For the text-containing cell, return its midpoint in [X, Y] coordinate format. 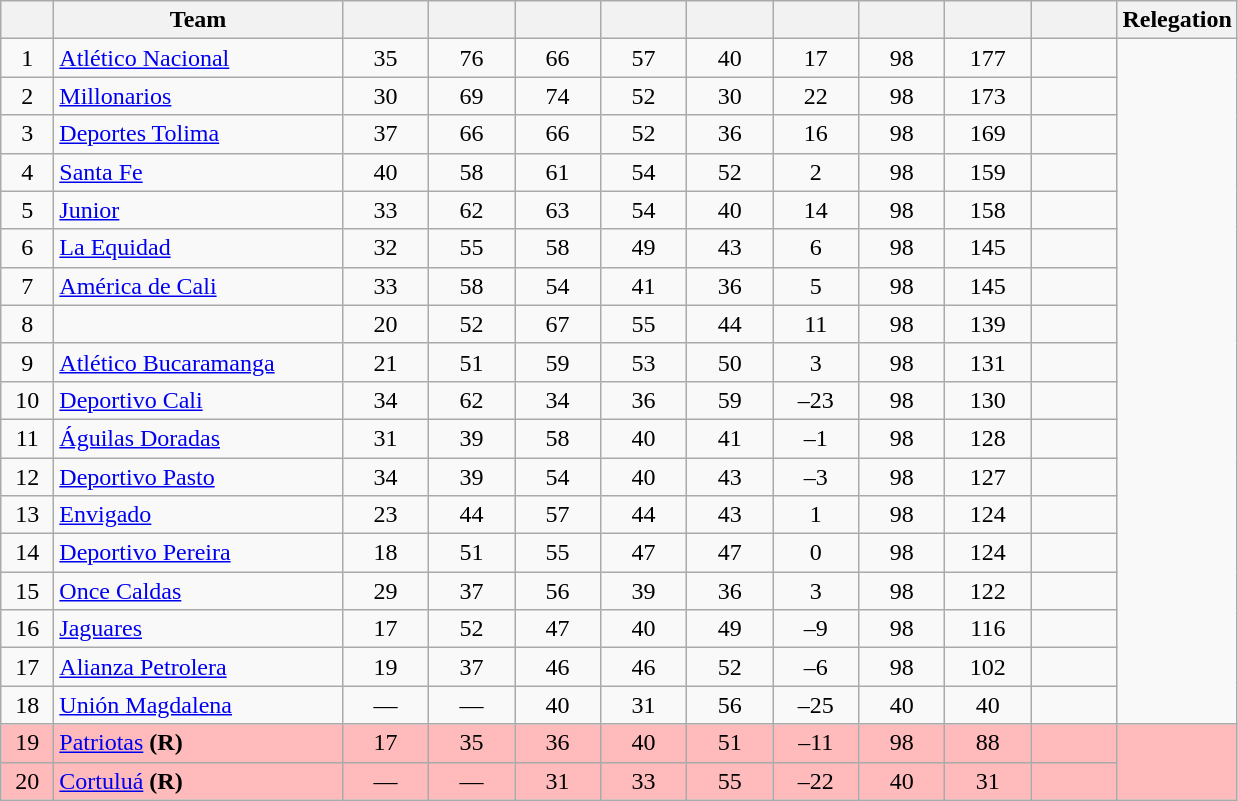
127 [988, 477]
23 [385, 515]
–3 [816, 477]
128 [988, 438]
4 [28, 172]
32 [385, 248]
Junior [198, 210]
102 [988, 667]
122 [988, 591]
–23 [816, 400]
10 [28, 400]
15 [28, 591]
22 [816, 96]
La Equidad [198, 248]
Alianza Petrolera [198, 667]
67 [557, 324]
21 [385, 362]
159 [988, 172]
177 [988, 58]
–25 [816, 705]
Team [198, 20]
–6 [816, 667]
13 [28, 515]
12 [28, 477]
88 [988, 743]
–22 [816, 781]
–11 [816, 743]
–1 [816, 438]
169 [988, 134]
76 [471, 58]
–9 [816, 629]
131 [988, 362]
74 [557, 96]
Unión Magdalena [198, 705]
Deportivo Cali [198, 400]
Santa Fe [198, 172]
Deportivo Pereira [198, 553]
Cortuluá (R) [198, 781]
139 [988, 324]
7 [28, 286]
Millonarios [198, 96]
61 [557, 172]
173 [988, 96]
9 [28, 362]
116 [988, 629]
130 [988, 400]
8 [28, 324]
Once Caldas [198, 591]
Atlético Nacional [198, 58]
Deportes Tolima [198, 134]
Deportivo Pasto [198, 477]
Atlético Bucaramanga [198, 362]
Jaguares [198, 629]
29 [385, 591]
50 [730, 362]
69 [471, 96]
158 [988, 210]
Patriotas (R) [198, 743]
63 [557, 210]
Relegation [1177, 20]
53 [644, 362]
América de Cali [198, 286]
Envigado [198, 515]
0 [816, 553]
Águilas Doradas [198, 438]
